Return (X, Y) of the center of cell containing provided text 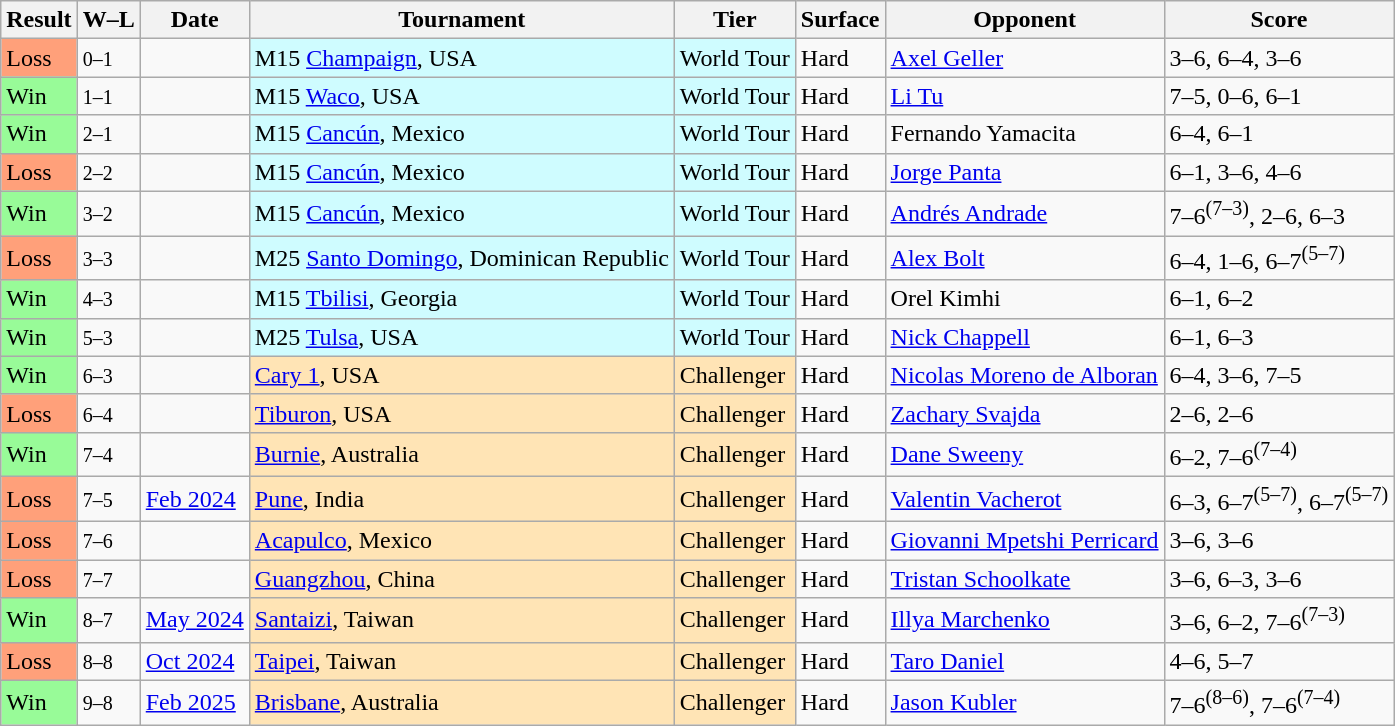
Feb 2025 (194, 702)
Pune, India (462, 500)
M15 Tbilisi, Georgia (462, 299)
Guangzhou, China (462, 579)
Zachary Svajda (1024, 413)
Tristan Schoolkate (1024, 579)
Surface (840, 20)
3–6, 6–3, 3–6 (1279, 579)
6–1, 3–6, 4–6 (1279, 172)
6–1, 6–2 (1279, 299)
Tiburon, USA (462, 413)
Illya Marchenko (1024, 620)
Burnie, Australia (462, 454)
5–3 (108, 337)
Result (39, 20)
Tier (734, 20)
7–6(7–3), 2–6, 6–3 (1279, 214)
Li Tu (1024, 96)
6–4, 3–6, 7–5 (1279, 375)
8–8 (108, 661)
2–2 (108, 172)
3–3 (108, 258)
Nick Chappell (1024, 337)
2–6, 2–6 (1279, 413)
Oct 2024 (194, 661)
3–6, 6–2, 7–6(7–3) (1279, 620)
6–3 (108, 375)
7–7 (108, 579)
Axel Geller (1024, 58)
Giovanni Mpetshi Perricard (1024, 541)
3–6, 6–4, 3–6 (1279, 58)
4–6, 5–7 (1279, 661)
M25 Santo Domingo, Dominican Republic (462, 258)
6–3, 6–7(5–7), 6–7(5–7) (1279, 500)
6–4 (108, 413)
Acapulco, Mexico (462, 541)
Opponent (1024, 20)
3–2 (108, 214)
M25 Tulsa, USA (462, 337)
May 2024 (194, 620)
6–2, 7–6(7–4) (1279, 454)
Taro Daniel (1024, 661)
Tournament (462, 20)
4–3 (108, 299)
Dane Sweeny (1024, 454)
7–4 (108, 454)
8–7 (108, 620)
Brisbane, Australia (462, 702)
2–1 (108, 134)
7–5 (108, 500)
6–4, 1–6, 6–7(5–7) (1279, 258)
Date (194, 20)
Fernando Yamacita (1024, 134)
7–5, 0–6, 6–1 (1279, 96)
Cary 1, USA (462, 375)
Jason Kubler (1024, 702)
9–8 (108, 702)
1–1 (108, 96)
Orel Kimhi (1024, 299)
Jorge Panta (1024, 172)
3–6, 3–6 (1279, 541)
Alex Bolt (1024, 258)
Andrés Andrade (1024, 214)
7–6(8–6), 7–6(7–4) (1279, 702)
M15 Waco, USA (462, 96)
Santaizi, Taiwan (462, 620)
Feb 2024 (194, 500)
6–4, 6–1 (1279, 134)
7–6 (108, 541)
Valentin Vacherot (1024, 500)
Score (1279, 20)
0–1 (108, 58)
M15 Champaign, USA (462, 58)
W–L (108, 20)
Nicolas Moreno de Alboran (1024, 375)
6–1, 6–3 (1279, 337)
Taipei, Taiwan (462, 661)
